Determine the (x, y) coordinate at the center of the cell enclosing the given text.  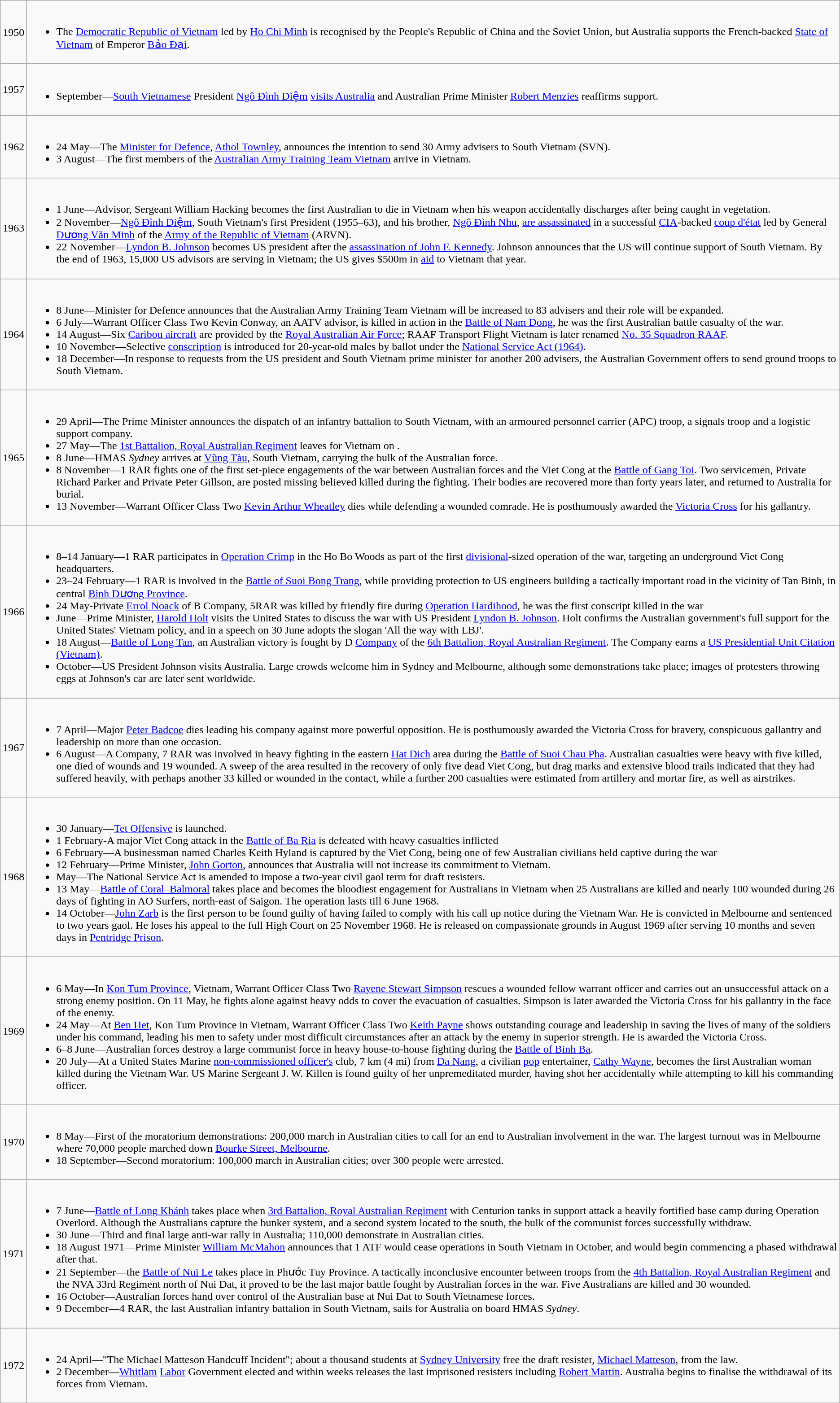
September—South Vietnamese President Ngô Đình Diệm visits Australia and Australian Prime Minister Robert Menzies reaffirms support. (433, 90)
1972 (13, 1366)
1969 (13, 1031)
1971 (13, 1254)
1964 (13, 334)
1965 (13, 458)
1957 (13, 90)
1968 (13, 877)
1966 (13, 612)
1950 (13, 32)
1962 (13, 147)
1967 (13, 747)
1963 (13, 228)
1970 (13, 1142)
